Capture the cell that displays the provided text and extract its [x, y] central coordinate. 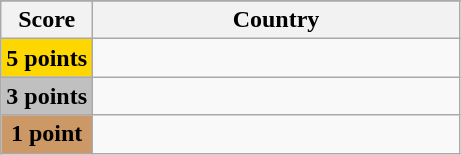
1 point [47, 134]
5 points [47, 58]
3 points [47, 96]
Country [276, 20]
Score [47, 20]
